From the cell containing the given text, extract its center point as (X, Y) coordinate. 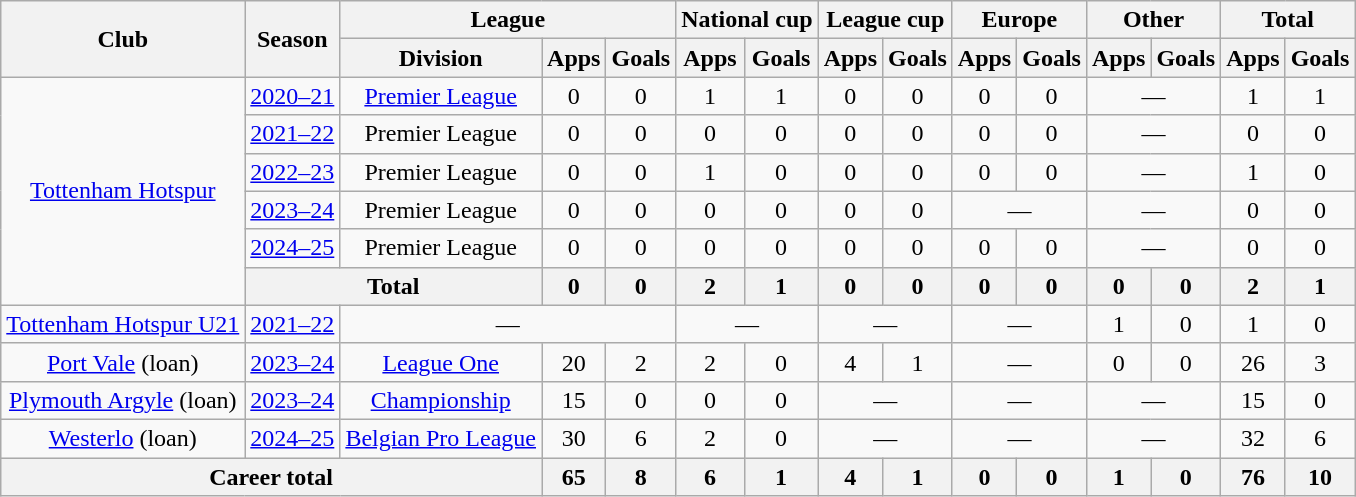
National cup (747, 20)
Plymouth Argyle (loan) (123, 400)
Belgian Pro League (441, 438)
Westerlo (loan) (123, 438)
Championship (441, 400)
Other (1153, 20)
8 (641, 477)
2020–21 (292, 96)
Career total (272, 477)
Tottenham Hotspur (123, 191)
30 (574, 438)
2022–23 (292, 172)
League (508, 20)
Season (292, 39)
Club (123, 39)
10 (1320, 477)
League One (441, 362)
League cup (885, 20)
76 (1253, 477)
65 (574, 477)
Port Vale (loan) (123, 362)
26 (1253, 362)
3 (1320, 362)
Europe (1019, 20)
20 (574, 362)
32 (1253, 438)
Tottenham Hotspur U21 (123, 324)
Division (441, 58)
